Search for the cell housing the specified text and yield its [X, Y] center coordinate. 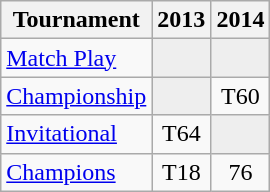
76 [240, 172]
Match Play [76, 58]
T60 [240, 96]
2014 [240, 20]
2013 [182, 20]
Championship [76, 96]
Champions [76, 172]
Invitational [76, 134]
T64 [182, 134]
Tournament [76, 20]
T18 [182, 172]
